Pinpoint the cell where the given text exists, returning its [x, y] midpoint coordinate. 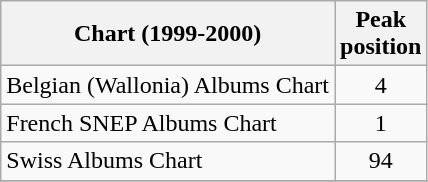
Swiss Albums Chart [168, 161]
1 [380, 123]
Chart (1999-2000) [168, 34]
Peakposition [380, 34]
94 [380, 161]
French SNEP Albums Chart [168, 123]
Belgian (Wallonia) Albums Chart [168, 85]
4 [380, 85]
